Locate the cell with the specified text and output its (X, Y) center coordinate. 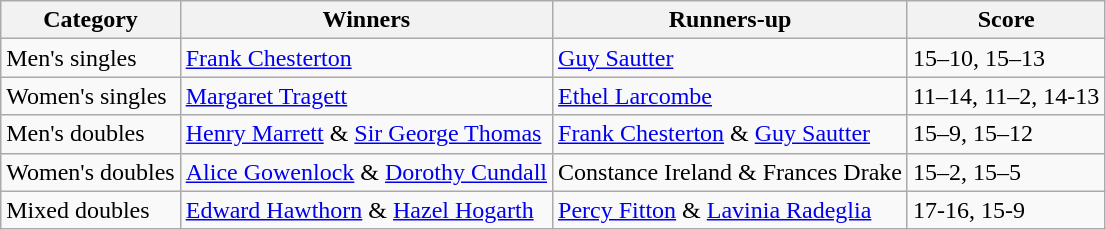
Frank Chesterton & Guy Sautter (730, 134)
Percy Fitton & Lavinia Radeglia (730, 210)
Alice Gowenlock & Dorothy Cundall (366, 172)
Category (90, 20)
17-16, 15-9 (1006, 210)
Edward Hawthorn & Hazel Hogarth (366, 210)
Guy Sautter (730, 58)
Frank Chesterton (366, 58)
Score (1006, 20)
15–2, 15–5 (1006, 172)
Women's singles (90, 96)
Runners-up (730, 20)
Henry Marrett & Sir George Thomas (366, 134)
Ethel Larcombe (730, 96)
Winners (366, 20)
Men's doubles (90, 134)
15–9, 15–12 (1006, 134)
Women's doubles (90, 172)
Margaret Tragett (366, 96)
Men's singles (90, 58)
15–10, 15–13 (1006, 58)
Constance Ireland & Frances Drake (730, 172)
Mixed doubles (90, 210)
11–14, 11–2, 14-13 (1006, 96)
